Return the [x, y] coordinate for the center point of the cell that contains the specified text.  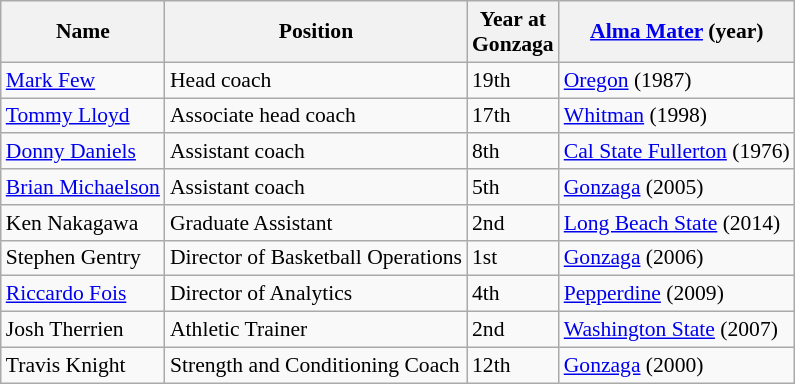
Gonzaga (2000) [677, 365]
Alma Mater (year) [677, 32]
5th [513, 187]
Ken Nakagawa [83, 223]
Year atGonzaga [513, 32]
Associate head coach [316, 116]
Donny Daniels [83, 152]
4th [513, 294]
Head coach [316, 80]
Long Beach State (2014) [677, 223]
Gonzaga (2006) [677, 258]
Graduate Assistant [316, 223]
Stephen Gentry [83, 258]
Whitman (1998) [677, 116]
Director of Basketball Operations [316, 258]
Oregon (1987) [677, 80]
Riccardo Fois [83, 294]
Gonzaga (2005) [677, 187]
17th [513, 116]
Pepperdine (2009) [677, 294]
Mark Few [83, 80]
Strength and Conditioning Coach [316, 365]
19th [513, 80]
Cal State Fullerton (1976) [677, 152]
Washington State (2007) [677, 330]
Travis Knight [83, 365]
Director of Analytics [316, 294]
8th [513, 152]
1st [513, 258]
Name [83, 32]
Athletic Trainer [316, 330]
12th [513, 365]
Brian Michaelson [83, 187]
Tommy Lloyd [83, 116]
Position [316, 32]
Josh Therrien [83, 330]
